Search for the cell housing the specified text and yield its [X, Y] center coordinate. 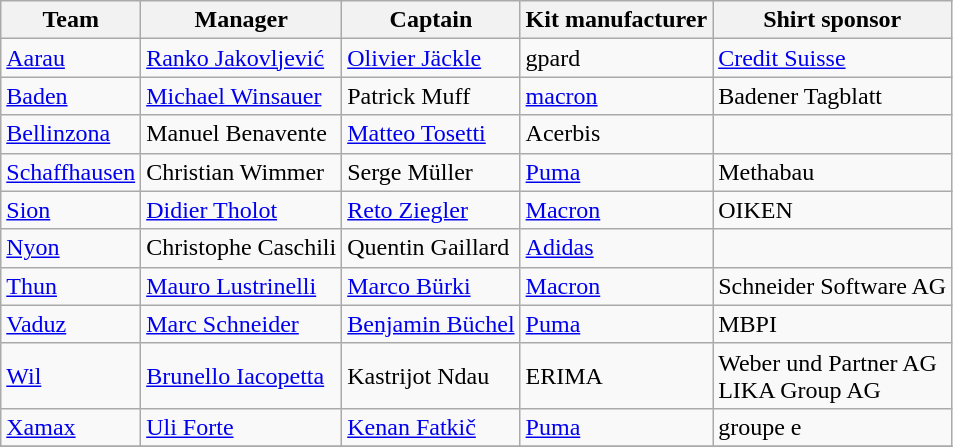
ERIMA [616, 376]
Kenan Fatkič [431, 427]
Christian Wimmer [242, 172]
Shirt sponsor [832, 20]
Xamax [71, 427]
Schneider Software AG [832, 286]
Marco Bürki [431, 286]
Badener Tagblatt [832, 96]
Wil [71, 376]
Mauro Lustrinelli [242, 286]
Marc Schneider [242, 324]
Nyon [71, 248]
gpard [616, 58]
Ranko Jakovljević [242, 58]
Credit Suisse [832, 58]
OIKEN [832, 210]
Weber und Partner AGLIKA Group AG [832, 376]
Captain [431, 20]
Uli Forte [242, 427]
Brunello Iacopetta [242, 376]
Christophe Caschili [242, 248]
Olivier Jäckle [431, 58]
Thun [71, 286]
Manager [242, 20]
Acerbis [616, 134]
Team [71, 20]
Matteo Tosetti [431, 134]
Manuel Benavente [242, 134]
Didier Tholot [242, 210]
Baden [71, 96]
Serge Müller [431, 172]
Reto Ziegler [431, 210]
MBPI [832, 324]
Benjamin Büchel [431, 324]
macron [616, 96]
Adidas [616, 248]
Vaduz [71, 324]
Schaffhausen [71, 172]
Sion [71, 210]
Aarau [71, 58]
groupe e [832, 427]
Kastrijot Ndau [431, 376]
Methabau [832, 172]
Kit manufacturer [616, 20]
Quentin Gaillard [431, 248]
Michael Winsauer [242, 96]
Bellinzona [71, 134]
Patrick Muff [431, 96]
